Provide the (x, y) coordinate of the cell's center where the given text is located.  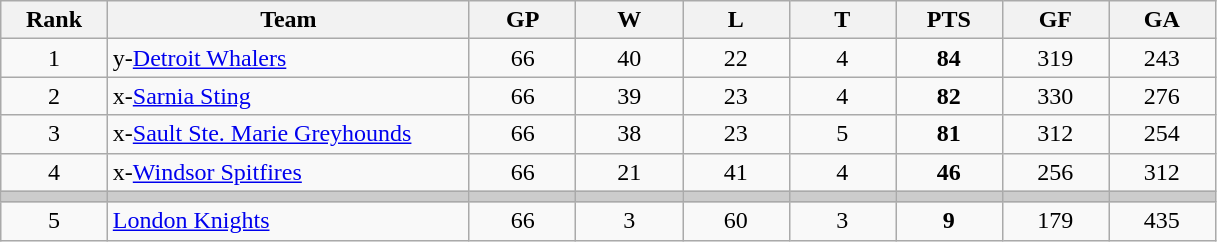
21 (630, 172)
Rank (54, 20)
x-Sarnia Sting (288, 96)
82 (950, 96)
L (736, 20)
T (842, 20)
256 (1056, 172)
22 (736, 58)
39 (630, 96)
435 (1162, 221)
81 (950, 134)
9 (950, 221)
40 (630, 58)
1 (54, 58)
276 (1162, 96)
PTS (950, 20)
London Knights (288, 221)
254 (1162, 134)
243 (1162, 58)
330 (1056, 96)
319 (1056, 58)
179 (1056, 221)
W (630, 20)
41 (736, 172)
GF (1056, 20)
60 (736, 221)
84 (950, 58)
y-Detroit Whalers (288, 58)
x-Sault Ste. Marie Greyhounds (288, 134)
x-Windsor Spitfires (288, 172)
38 (630, 134)
Team (288, 20)
GA (1162, 20)
46 (950, 172)
GP (522, 20)
2 (54, 96)
